Return the (x, y) coordinate for the center point of the cell that contains the specified text.  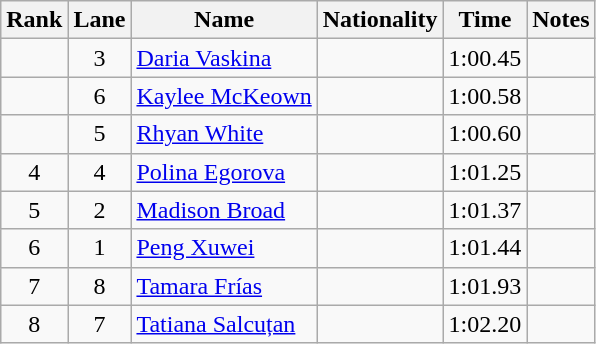
Madison Broad (224, 210)
Daria Vaskina (224, 58)
1:01.25 (485, 172)
1:01.93 (485, 286)
Peng Xuwei (224, 248)
2 (100, 210)
Rhyan White (224, 134)
1:00.45 (485, 58)
3 (100, 58)
Time (485, 20)
1:00.60 (485, 134)
Notes (561, 20)
1 (100, 248)
Lane (100, 20)
Tamara Frías (224, 286)
1:02.20 (485, 324)
1:00.58 (485, 96)
Kaylee McKeown (224, 96)
1:01.37 (485, 210)
Name (224, 20)
1:01.44 (485, 248)
Tatiana Salcuțan (224, 324)
Nationality (380, 20)
Polina Egorova (224, 172)
Rank (34, 20)
